Capture the cell that displays the provided text and extract its (X, Y) central coordinate. 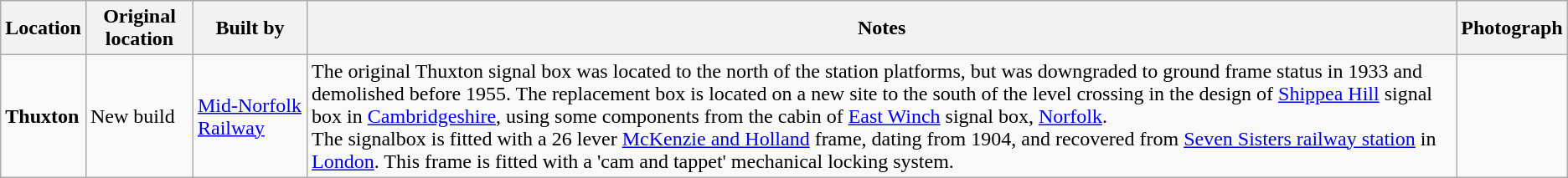
Original location (139, 28)
New build (139, 116)
Mid-Norfolk Railway (250, 116)
Thuxton (44, 116)
Built by (250, 28)
Location (44, 28)
Notes (882, 28)
Photograph (1512, 28)
